Find where the given text appears and provide that cell's center as [x, y] coordinate. 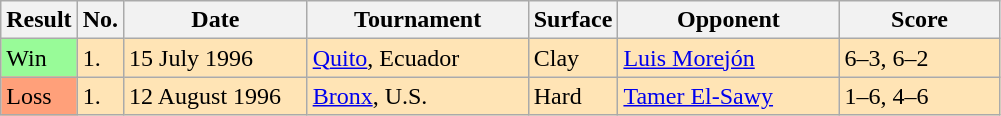
Tamer El-Sawy [728, 96]
Date [216, 20]
15 July 1996 [216, 58]
Hard [573, 96]
12 August 1996 [216, 96]
Surface [573, 20]
Bronx, U.S. [418, 96]
6–3, 6–2 [920, 58]
Score [920, 20]
Luis Morejón [728, 58]
Result [39, 20]
1–6, 4–6 [920, 96]
Opponent [728, 20]
No. [100, 20]
Quito, Ecuador [418, 58]
Clay [573, 58]
Win [39, 58]
Loss [39, 96]
Tournament [418, 20]
